Provide the (X, Y) coordinate of the cell's center where the given text is located.  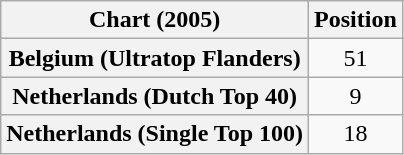
Netherlands (Dutch Top 40) (155, 96)
51 (356, 58)
Chart (2005) (155, 20)
18 (356, 134)
Belgium (Ultratop Flanders) (155, 58)
9 (356, 96)
Netherlands (Single Top 100) (155, 134)
Position (356, 20)
